Return the (x, y) coordinate for the center point of the cell that contains the specified text.  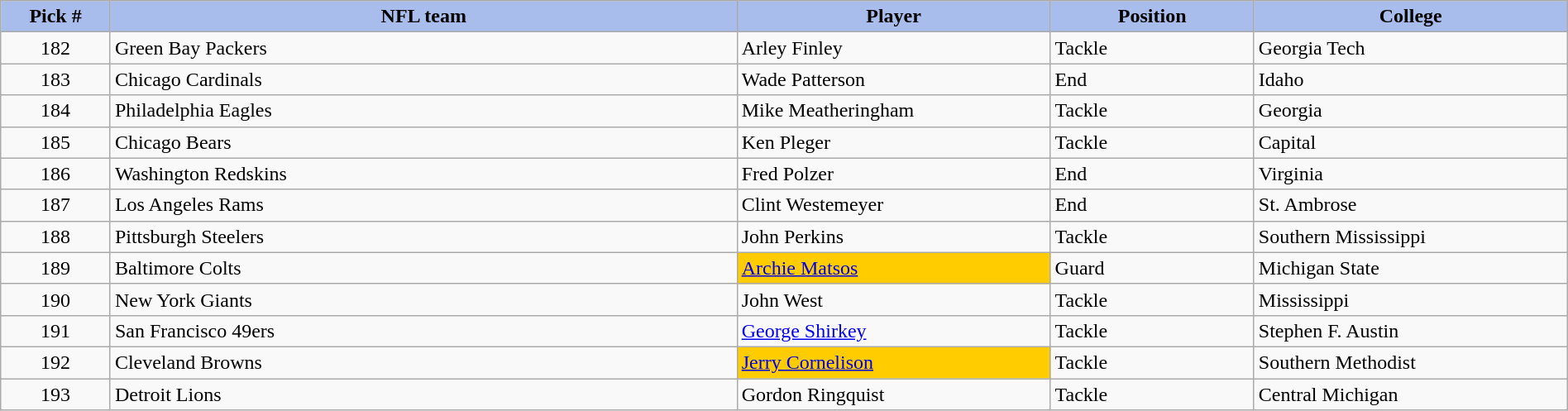
John West (893, 299)
Michigan State (1411, 268)
Idaho (1411, 79)
George Shirkey (893, 331)
Pittsburgh Steelers (423, 237)
193 (56, 394)
189 (56, 268)
187 (56, 205)
192 (56, 362)
NFL team (423, 17)
185 (56, 142)
182 (56, 48)
Guard (1152, 268)
Gordon Ringquist (893, 394)
San Francisco 49ers (423, 331)
184 (56, 111)
College (1411, 17)
Los Angeles Rams (423, 205)
Chicago Bears (423, 142)
Jerry Cornelison (893, 362)
Capital (1411, 142)
191 (56, 331)
Southern Mississippi (1411, 237)
Virginia (1411, 174)
Chicago Cardinals (423, 79)
186 (56, 174)
Player (893, 17)
Southern Methodist (1411, 362)
Philadelphia Eagles (423, 111)
183 (56, 79)
Archie Matsos (893, 268)
Washington Redskins (423, 174)
St. Ambrose (1411, 205)
188 (56, 237)
John Perkins (893, 237)
Clint Westemeyer (893, 205)
Pick # (56, 17)
Position (1152, 17)
Cleveland Browns (423, 362)
Detroit Lions (423, 394)
Georgia (1411, 111)
Georgia Tech (1411, 48)
Green Bay Packers (423, 48)
Ken Pleger (893, 142)
Stephen F. Austin (1411, 331)
Mike Meatheringham (893, 111)
Mississippi (1411, 299)
Central Michigan (1411, 394)
New York Giants (423, 299)
Baltimore Colts (423, 268)
Arley Finley (893, 48)
190 (56, 299)
Fred Polzer (893, 174)
Wade Patterson (893, 79)
